Capture the cell that displays the provided text and extract its [x, y] central coordinate. 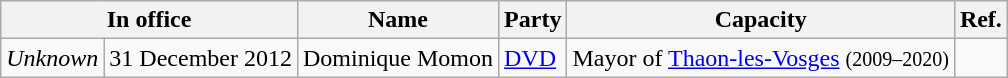
Dominique Momon [398, 58]
Capacity [760, 20]
Ref. [980, 20]
Mayor of Thaon-les-Vosges (2009–2020) [760, 58]
Name [398, 20]
31 December 2012 [201, 58]
Party [533, 20]
DVD [533, 58]
Unknown [52, 58]
In office [150, 20]
